Output the (x, y) coordinate of the center of the cell containing the given text.  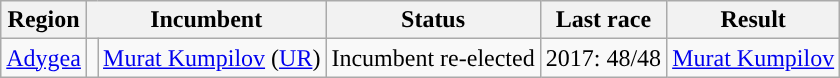
Incumbent re-elected (433, 58)
Status (433, 20)
Adygea (44, 58)
2017: 48/48 (603, 58)
Last race (603, 20)
Result (754, 20)
Murat Kumpilov (754, 58)
Region (44, 20)
Incumbent (206, 20)
Murat Kumpilov (UR) (212, 58)
